Find where the given text appears and provide that cell's center as [X, Y] coordinate. 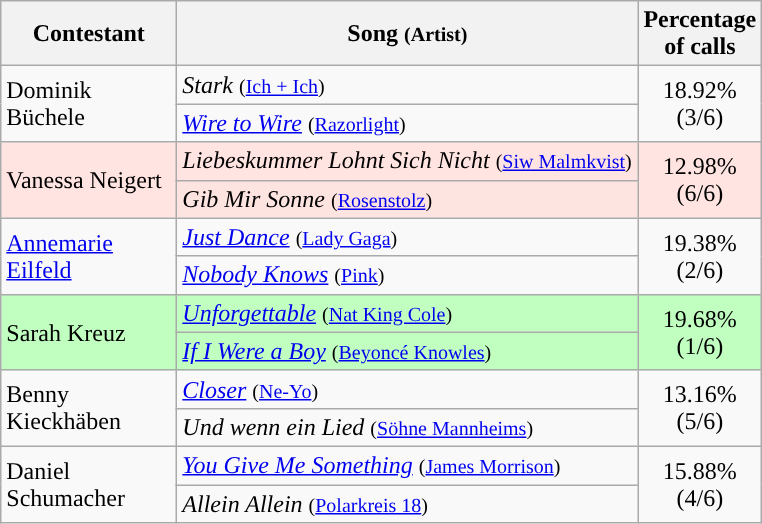
Unforgettable (Nat King Cole) [408, 313]
15.88% (4/6) [700, 484]
13.16% (5/6) [700, 408]
Song (Artist) [408, 34]
Gib Mir Sonne (Rosenstolz) [408, 199]
19.68% (1/6) [700, 332]
Just Dance (Lady Gaga) [408, 237]
Closer (Ne-Yo) [408, 389]
Allein Allein (Polarkreis 18) [408, 503]
Benny Kieckhäben [89, 408]
Und wenn ein Lied (Söhne Mannheims) [408, 427]
Wire to Wire (Razorlight) [408, 123]
Dominik Büchele [89, 104]
Percentage of calls [700, 34]
Sarah Kreuz [89, 332]
18.92% (3/6) [700, 104]
You Give Me Something (James Morrison) [408, 465]
Contestant [89, 34]
Nobody Knows (Pink) [408, 275]
Stark (Ich + Ich) [408, 85]
19.38% (2/6) [700, 256]
Annemarie Eilfeld [89, 256]
12.98% (6/6) [700, 180]
If I Were a Boy (Beyoncé Knowles) [408, 351]
Vanessa Neigert [89, 180]
Daniel Schumacher [89, 484]
Liebeskummer Lohnt Sich Nicht (Siw Malmkvist) [408, 161]
